Locate the cell with the specified text and output its (x, y) center coordinate. 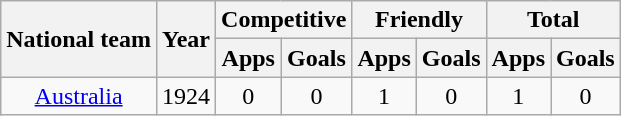
Total (553, 20)
1924 (186, 96)
National team (79, 39)
Competitive (284, 20)
Australia (79, 96)
Friendly (419, 20)
Year (186, 39)
